Return the [x, y] coordinate for the center point of the cell that contains the specified text.  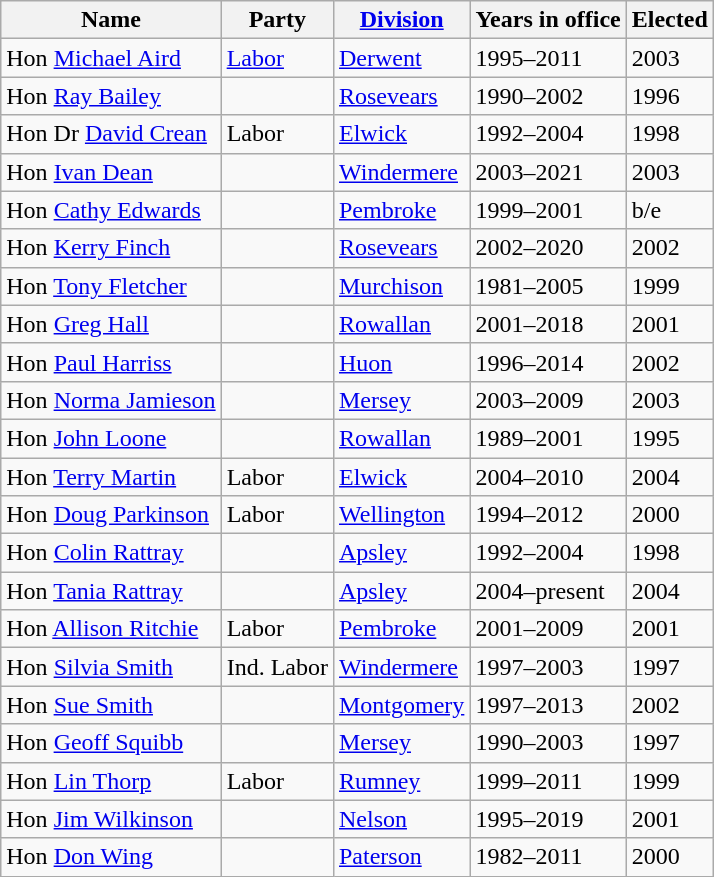
Derwent [401, 58]
Nelson [401, 819]
1995 [670, 438]
2001–2009 [548, 629]
Party [277, 20]
Montgomery [401, 705]
1999–2001 [548, 210]
1996–2014 [548, 362]
Hon Silvia Smith [111, 667]
2003–2009 [548, 400]
Rumney [401, 781]
Hon Tania Rattray [111, 591]
2001–2018 [548, 324]
2004–2010 [548, 477]
Huon [401, 362]
Hon Tony Fletcher [111, 286]
1997–2013 [548, 705]
1982–2011 [548, 857]
b/e [670, 210]
Hon Greg Hall [111, 324]
Hon Dr David Crean [111, 134]
1994–2012 [548, 515]
Elected [670, 20]
1996 [670, 96]
Murchison [401, 286]
Name [111, 20]
Hon Colin Rattray [111, 553]
Hon Doug Parkinson [111, 515]
1995–2019 [548, 819]
Hon Geoff Squibb [111, 743]
2003–2021 [548, 172]
Ind. Labor [277, 667]
Hon Don Wing [111, 857]
Hon Sue Smith [111, 705]
Hon Ray Bailey [111, 96]
Hon Cathy Edwards [111, 210]
Hon Ivan Dean [111, 172]
Wellington [401, 515]
Hon Jim Wilkinson [111, 819]
Years in office [548, 20]
2004–present [548, 591]
Hon Lin Thorp [111, 781]
1990–2003 [548, 743]
Hon John Loone [111, 438]
Hon Michael Aird [111, 58]
1997–2003 [548, 667]
2002–2020 [548, 248]
Hon Allison Ritchie [111, 629]
1999–2011 [548, 781]
1981–2005 [548, 286]
1995–2011 [548, 58]
Paterson [401, 857]
Hon Norma Jamieson [111, 400]
1989–2001 [548, 438]
1990–2002 [548, 96]
Hon Paul Harriss [111, 362]
Hon Terry Martin [111, 477]
Division [401, 20]
Hon Kerry Finch [111, 248]
